Detect which cell encompasses the target text, then output its [X, Y] center coordinate. 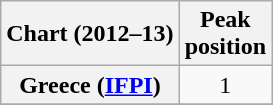
Chart (2012–13) [90, 34]
Greece (IFPI) [90, 85]
1 [225, 85]
Peakposition [225, 34]
